Detect which cell encompasses the target text, then output its (X, Y) center coordinate. 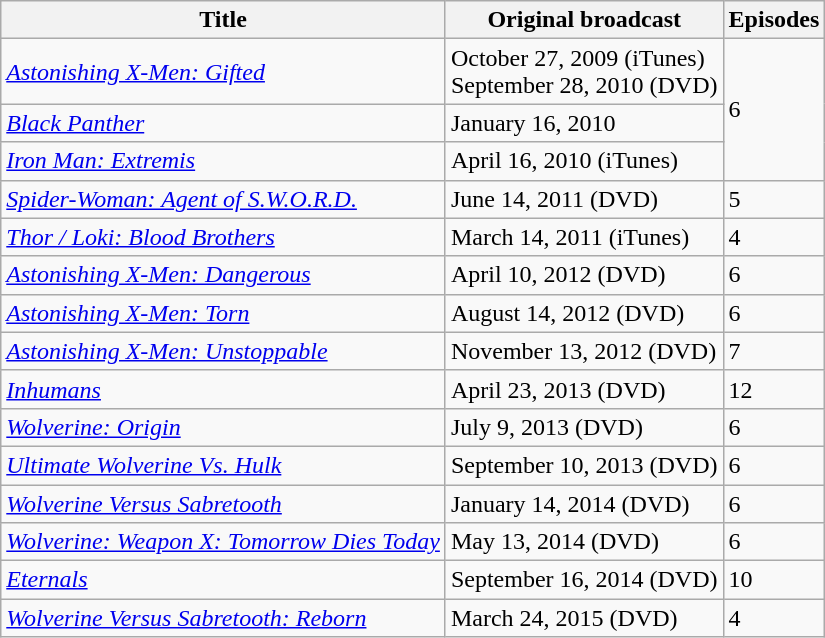
October 27, 2009 (iTunes)September 28, 2010 (DVD) (584, 72)
Title (224, 20)
7 (774, 351)
5 (774, 199)
Wolverine: Origin (224, 427)
Black Panther (224, 123)
Inhumans (224, 389)
July 9, 2013 (DVD) (584, 427)
Episodes (774, 20)
10 (774, 580)
April 23, 2013 (DVD) (584, 389)
Original broadcast (584, 20)
Astonishing X-Men: Dangerous (224, 275)
Ultimate Wolverine Vs. Hulk (224, 465)
Wolverine Versus Sabretooth: Reborn (224, 618)
Wolverine Versus Sabretooth (224, 503)
Wolverine: Weapon X: Tomorrow Dies Today (224, 542)
Astonishing X-Men: Gifted (224, 72)
May 13, 2014 (DVD) (584, 542)
Iron Man: Extremis (224, 161)
April 10, 2012 (DVD) (584, 275)
Astonishing X-Men: Torn (224, 313)
September 10, 2013 (DVD) (584, 465)
November 13, 2012 (DVD) (584, 351)
Spider-Woman: Agent of S.W.O.R.D. (224, 199)
June 14, 2011 (DVD) (584, 199)
August 14, 2012 (DVD) (584, 313)
September 16, 2014 (DVD) (584, 580)
April 16, 2010 (iTunes) (584, 161)
January 16, 2010 (584, 123)
March 14, 2011 (iTunes) (584, 237)
12 (774, 389)
January 14, 2014 (DVD) (584, 503)
Thor / Loki: Blood Brothers (224, 237)
Eternals (224, 580)
Astonishing X-Men: Unstoppable (224, 351)
March 24, 2015 (DVD) (584, 618)
